Find where the given text appears and provide that cell's center as (X, Y) coordinate. 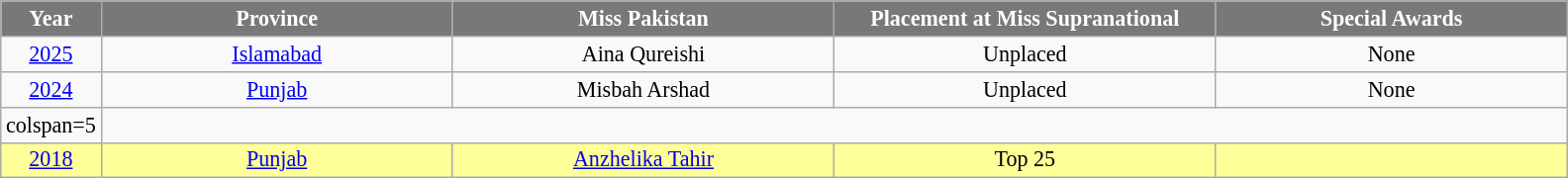
Anzhelika Tahir (643, 160)
Miss Pakistan (643, 18)
Islamabad (277, 53)
2025 (51, 53)
Year (51, 18)
Aina Qureishi (643, 53)
Special Awards (1392, 18)
colspan=5 (51, 125)
2018 (51, 160)
Top 25 (1026, 160)
2024 (51, 89)
Misbah Arshad (643, 89)
Province (277, 18)
Placement at Miss Supranational (1026, 18)
